For the text-containing cell, return its midpoint in (X, Y) coordinate format. 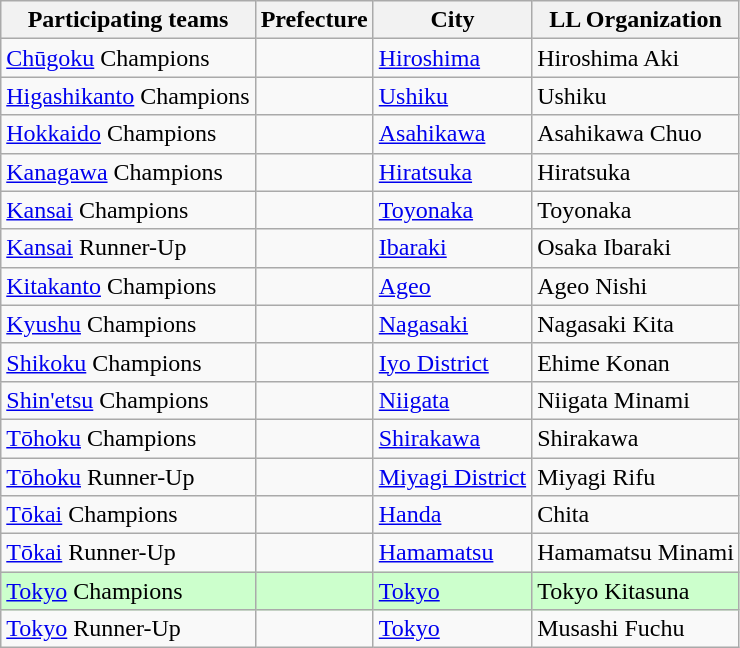
Nagasaki (452, 324)
Ageo (452, 286)
Hiroshima Aki (636, 58)
Iyo District (452, 362)
Niigata (452, 400)
Nagasaki Kita (636, 324)
Miyagi District (452, 477)
Ibaraki (452, 248)
Hamamatsu Minami (636, 553)
Shin'etsu Champions (128, 400)
Ageo Nishi (636, 286)
Niigata Minami (636, 400)
Tokyo Champions (128, 591)
Kyushu Champions (128, 324)
Handa (452, 515)
Kitakanto Champions (128, 286)
Higashikanto Champions (128, 96)
Shikoku Champions (128, 362)
Participating teams (128, 20)
Kansai Champions (128, 210)
Musashi Fuchu (636, 629)
Hokkaido Champions (128, 134)
Tōkai Champions (128, 515)
Hamamatsu (452, 553)
Ehime Konan (636, 362)
Hiroshima (452, 58)
Asahikawa Chuo (636, 134)
Osaka Ibaraki (636, 248)
Miyagi Rifu (636, 477)
Kansai Runner-Up (128, 248)
City (452, 20)
LL Organization (636, 20)
Chūgoku Champions (128, 58)
Tōhoku Runner-Up (128, 477)
Asahikawa (452, 134)
Chita (636, 515)
Tokyo Runner-Up (128, 629)
Prefecture (314, 20)
Tōhoku Champions (128, 438)
Tōkai Runner-Up (128, 553)
Kanagawa Champions (128, 172)
Tokyo Kitasuna (636, 591)
